Capture the cell that displays the provided text and extract its (x, y) central coordinate. 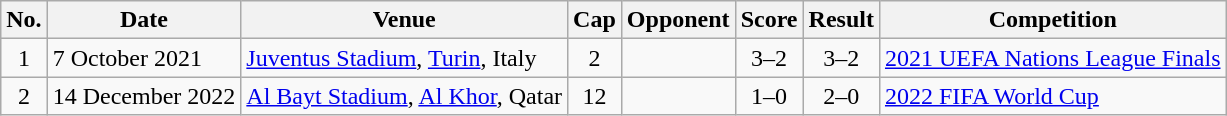
Result (841, 20)
Juventus Stadium, Turin, Italy (404, 58)
No. (24, 20)
Opponent (678, 20)
14 December 2022 (144, 96)
1 (24, 58)
Competition (1052, 20)
7 October 2021 (144, 58)
Date (144, 20)
Cap (595, 20)
2–0 (841, 96)
Venue (404, 20)
Al Bayt Stadium, Al Khor, Qatar (404, 96)
1–0 (769, 96)
2022 FIFA World Cup (1052, 96)
Score (769, 20)
12 (595, 96)
2021 UEFA Nations League Finals (1052, 58)
